Find where the given text appears and provide that cell's center as (X, Y) coordinate. 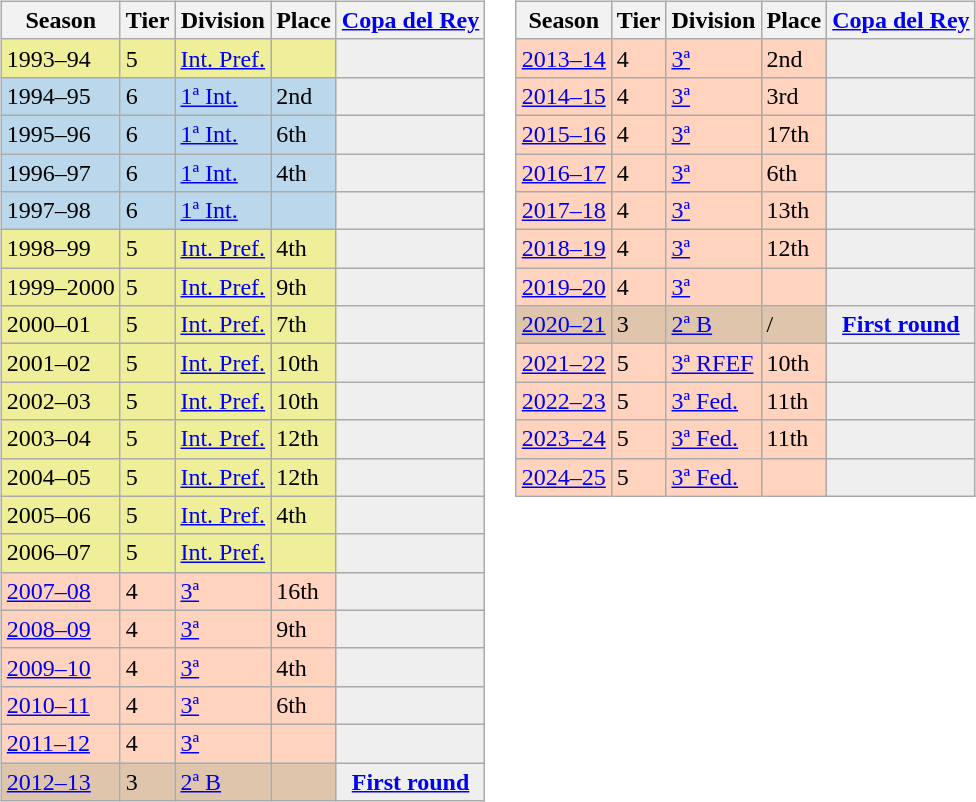
1993–94 (60, 58)
1998–99 (60, 249)
2000–01 (60, 325)
2007–08 (60, 591)
1997–98 (60, 211)
13th (794, 211)
16th (304, 591)
1995–96 (60, 134)
2015–16 (564, 134)
2018–19 (564, 249)
2022–23 (564, 401)
7th (304, 325)
/ (794, 325)
2005–06 (60, 515)
2017–18 (564, 211)
2020–21 (564, 325)
2011–12 (60, 743)
2019–20 (564, 287)
17th (794, 134)
2021–22 (564, 363)
2014–15 (564, 96)
3ª RFEF (714, 363)
1999–2000 (60, 287)
2012–13 (60, 781)
2024–25 (564, 477)
2006–07 (60, 553)
3rd (794, 96)
2016–17 (564, 173)
2010–11 (60, 705)
2001–02 (60, 363)
2004–05 (60, 477)
2003–04 (60, 439)
2002–03 (60, 401)
2013–14 (564, 58)
1994–95 (60, 96)
2023–24 (564, 439)
2009–10 (60, 667)
2008–09 (60, 629)
1996–97 (60, 173)
